Detect which cell encompasses the target text, then output its (X, Y) center coordinate. 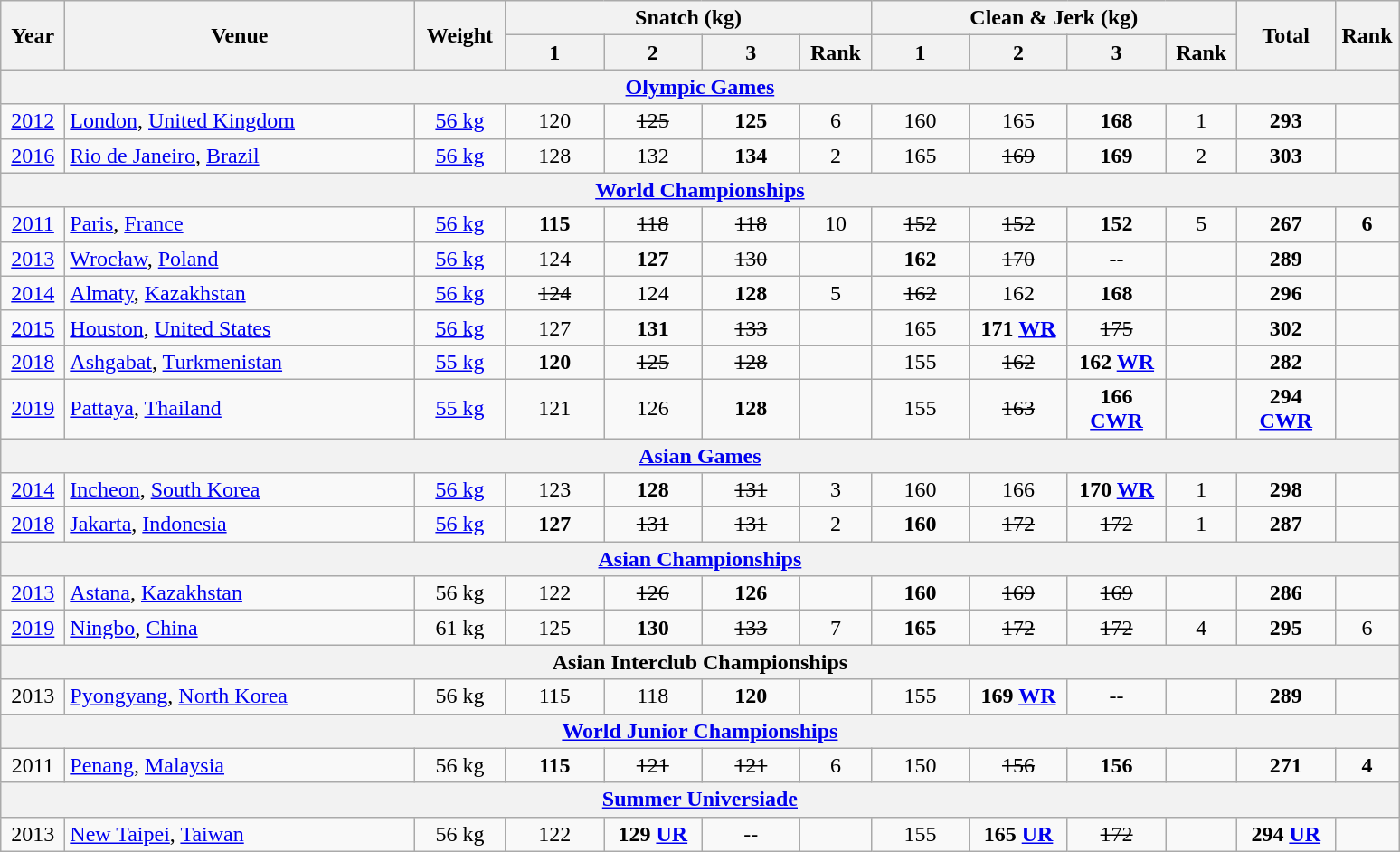
166 (1018, 490)
303 (1286, 156)
Total (1286, 35)
Weight (459, 35)
61 kg (459, 628)
175 (1116, 327)
Incheon, South Korea (240, 490)
296 (1286, 293)
129 UR (653, 834)
World Junior Championships (700, 731)
Olympic Games (700, 87)
294 UR (1286, 834)
Ashgabat, Turkmenistan (240, 362)
282 (1286, 362)
2016 (33, 156)
Astana, Kazakhstan (240, 593)
170 (1018, 259)
Rio de Janeiro, Brazil (240, 156)
Asian Games (700, 455)
171 WR (1018, 327)
302 (1286, 327)
150 (921, 765)
World Championships (700, 190)
New Taipei, Taiwan (240, 834)
Penang, Malaysia (240, 765)
Asian Championships (700, 559)
2015 (33, 327)
163 (1018, 409)
Pyongyang, North Korea (240, 696)
287 (1286, 525)
Houston, United States (240, 327)
166 CWR (1116, 409)
293 (1286, 121)
123 (555, 490)
Snatch (kg) (688, 18)
Venue (240, 35)
7 (836, 628)
267 (1286, 224)
134 (751, 156)
298 (1286, 490)
10 (836, 224)
286 (1286, 593)
295 (1286, 628)
162 WR (1116, 362)
Wrocław, Poland (240, 259)
132 (653, 156)
Summer Universiade (700, 800)
170 WR (1116, 490)
London, United Kingdom (240, 121)
271 (1286, 765)
Jakarta, Indonesia (240, 525)
169 WR (1018, 696)
Year (33, 35)
Paris, France (240, 224)
Asian Interclub Championships (700, 662)
294 CWR (1286, 409)
Almaty, Kazakhstan (240, 293)
Pattaya, Thailand (240, 409)
2012 (33, 121)
Ningbo, China (240, 628)
Clean & Jerk (kg) (1054, 18)
165 UR (1018, 834)
